Search for the cell housing the specified text and yield its [x, y] center coordinate. 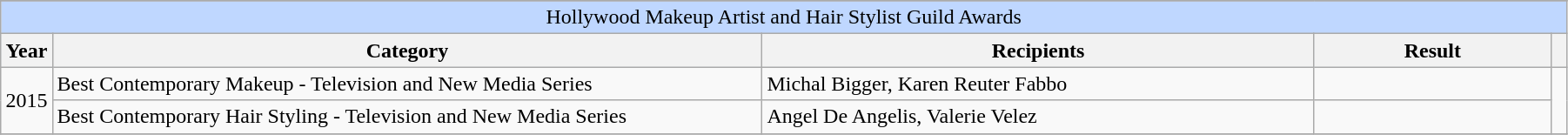
Best Contemporary Hair Styling - Television and New Media Series [407, 117]
Angel De Angelis, Valerie Velez [1038, 117]
Hollywood Makeup Artist and Hair Stylist Guild Awards [784, 17]
Best Contemporary Makeup - Television and New Media Series [407, 84]
Michal Bigger, Karen Reuter Fabbo [1038, 84]
2015 [26, 100]
Year [26, 51]
Recipients [1038, 51]
Result [1432, 51]
Category [407, 51]
